Extract the (X, Y) coordinate from the center of the cell holding the provided text.  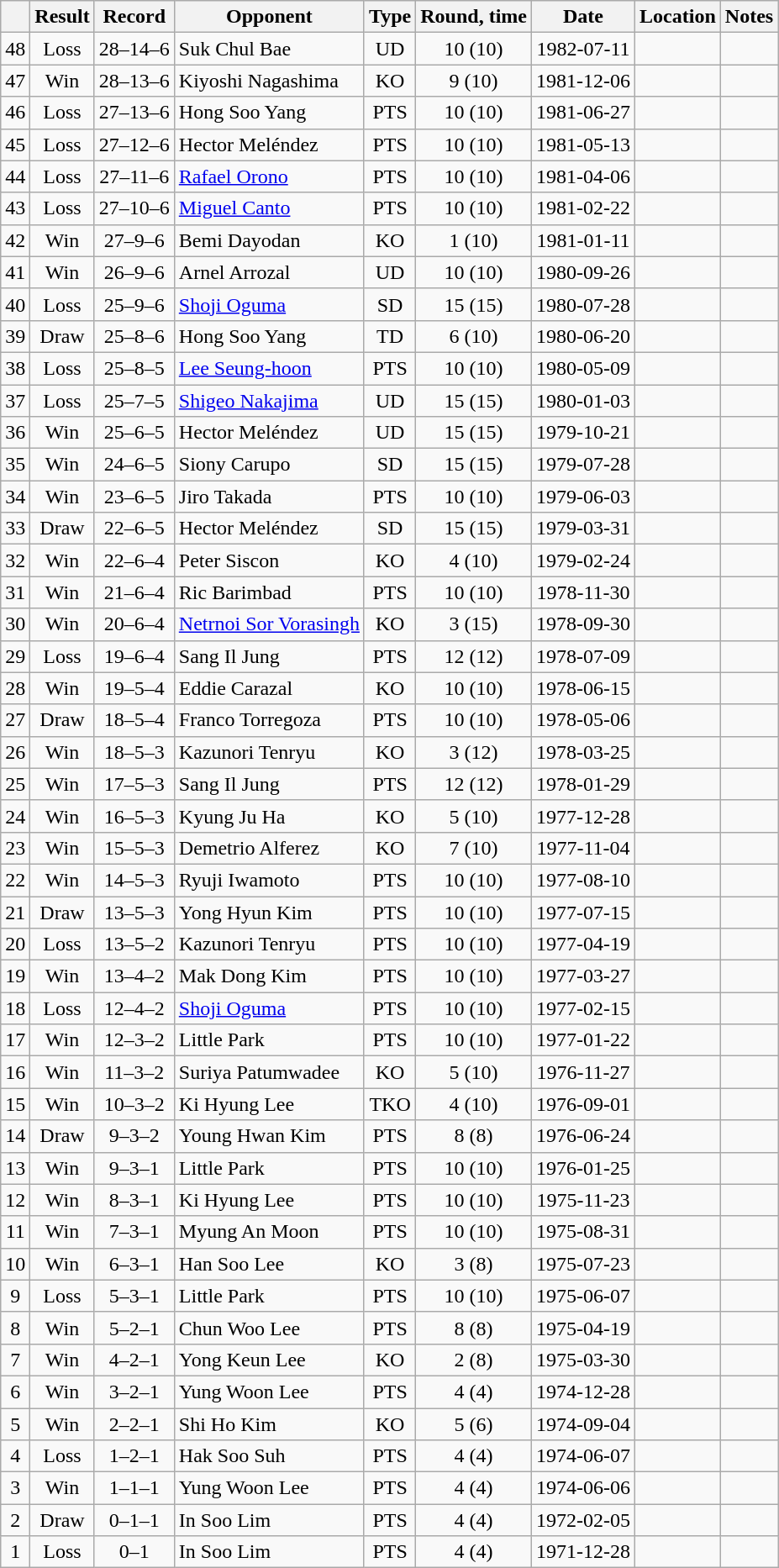
1977-04-19 (583, 944)
1975-07-23 (583, 1264)
Kiyoshi Nagashima (269, 81)
Notes (749, 17)
27 (15, 720)
24–6–5 (134, 465)
Peter Siscon (269, 560)
1974-09-04 (583, 1424)
6–3–1 (134, 1264)
1976-11-27 (583, 1072)
14–5–3 (134, 880)
18–5–3 (134, 752)
Result (62, 17)
10 (15, 1264)
3–2–1 (134, 1392)
21–6–4 (134, 592)
1977-12-28 (583, 816)
34 (15, 497)
12 (15, 1200)
1977-07-15 (583, 912)
14 (15, 1136)
17 (15, 1040)
1981-02-22 (583, 208)
5 (6) (474, 1424)
26–9–6 (134, 272)
1976-09-01 (583, 1104)
3 (12) (474, 752)
12–3–2 (134, 1040)
15 (15, 1104)
24 (15, 816)
25–7–5 (134, 401)
18 (15, 1008)
33 (15, 529)
15–5–3 (134, 848)
1976-01-25 (583, 1168)
29 (15, 656)
6 (10) (474, 336)
Arnel Arrozal (269, 272)
Chun Woo Lee (269, 1328)
23 (15, 848)
4 (15, 1456)
10–3–2 (134, 1104)
Yong Hyun Kim (269, 912)
5–3–1 (134, 1296)
25–8–6 (134, 336)
Young Hwan Kim (269, 1136)
Siony Carupo (269, 465)
20 (15, 944)
1975-03-30 (583, 1360)
16 (15, 1072)
2–2–1 (134, 1424)
Miguel Canto (269, 208)
28–13–6 (134, 81)
1974-06-06 (583, 1488)
Shi Ho Kim (269, 1424)
1977-01-22 (583, 1040)
38 (15, 368)
1979-03-31 (583, 529)
Hak Soo Suh (269, 1456)
Franco Torregoza (269, 720)
32 (15, 560)
5–2–1 (134, 1328)
11–3–2 (134, 1072)
Record (134, 17)
22–6–4 (134, 560)
1977-02-15 (583, 1008)
Bemi Dayodan (269, 240)
21 (15, 912)
19 (15, 976)
1975-11-23 (583, 1200)
TKO (390, 1104)
9–3–1 (134, 1168)
9 (15, 1296)
1980-05-09 (583, 368)
1978-07-09 (583, 656)
4–2–1 (134, 1360)
11 (15, 1232)
7 (15, 1360)
48 (15, 49)
36 (15, 433)
19–6–4 (134, 656)
1–1–1 (134, 1488)
47 (15, 81)
1981-05-13 (583, 145)
1972-02-05 (583, 1520)
1974-12-28 (583, 1392)
Han Soo Lee (269, 1264)
19–5–4 (134, 688)
7–3–1 (134, 1232)
1980-07-28 (583, 304)
8 (15, 1328)
Ric Barimbad (269, 592)
9 (10) (474, 81)
13 (15, 1168)
Type (390, 17)
27–13–6 (134, 113)
8–3–1 (134, 1200)
1979-02-24 (583, 560)
Rafael Orono (269, 176)
3 (8) (474, 1264)
3 (15) (474, 624)
1981-04-06 (583, 176)
13–5–3 (134, 912)
41 (15, 272)
Yong Keun Lee (269, 1360)
1978-11-30 (583, 592)
2 (15, 1520)
1975-04-19 (583, 1328)
44 (15, 176)
28 (15, 688)
Lee Seung-hoon (269, 368)
39 (15, 336)
1978-03-25 (583, 752)
Demetrio Alferez (269, 848)
1980-09-26 (583, 272)
1975-06-07 (583, 1296)
1981-01-11 (583, 240)
27–12–6 (134, 145)
1974-06-07 (583, 1456)
27–11–6 (134, 176)
1978-09-30 (583, 624)
3 (15, 1488)
1977-08-10 (583, 880)
Eddie Carazal (269, 688)
1975-08-31 (583, 1232)
1 (10) (474, 240)
20–6–4 (134, 624)
40 (15, 304)
13–4–2 (134, 976)
Round, time (474, 17)
1979-06-03 (583, 497)
2 (8) (474, 1360)
1976-06-24 (583, 1136)
35 (15, 465)
1971-12-28 (583, 1552)
Suriya Patumwadee (269, 1072)
1978-01-29 (583, 784)
1981-06-27 (583, 113)
12–4–2 (134, 1008)
27–10–6 (134, 208)
1979-07-28 (583, 465)
1977-03-27 (583, 976)
Ryuji Iwamoto (269, 880)
1980-06-20 (583, 336)
23–6–5 (134, 497)
25–9–6 (134, 304)
Location (678, 17)
28–14–6 (134, 49)
5 (15, 1424)
9–3–2 (134, 1136)
22–6–5 (134, 529)
Myung An Moon (269, 1232)
Jiro Takada (269, 497)
1982-07-11 (583, 49)
31 (15, 592)
1977-11-04 (583, 848)
Kyung Ju Ha (269, 816)
25–8–5 (134, 368)
1–2–1 (134, 1456)
1979-10-21 (583, 433)
0–1–1 (134, 1520)
6 (15, 1392)
1981-12-06 (583, 81)
26 (15, 752)
17–5–3 (134, 784)
30 (15, 624)
Suk Chul Bae (269, 49)
Netrnoi Sor Vorasingh (269, 624)
TD (390, 336)
1978-05-06 (583, 720)
45 (15, 145)
46 (15, 113)
Shigeo Nakajima (269, 401)
0–1 (134, 1552)
18–5–4 (134, 720)
1978-06-15 (583, 688)
27–9–6 (134, 240)
Opponent (269, 17)
42 (15, 240)
1 (15, 1552)
1980-01-03 (583, 401)
13–5–2 (134, 944)
25–6–5 (134, 433)
37 (15, 401)
22 (15, 880)
7 (10) (474, 848)
Mak Dong Kim (269, 976)
43 (15, 208)
16–5–3 (134, 816)
25 (15, 784)
Date (583, 17)
